From the cell containing the given text, extract its center point as (x, y) coordinate. 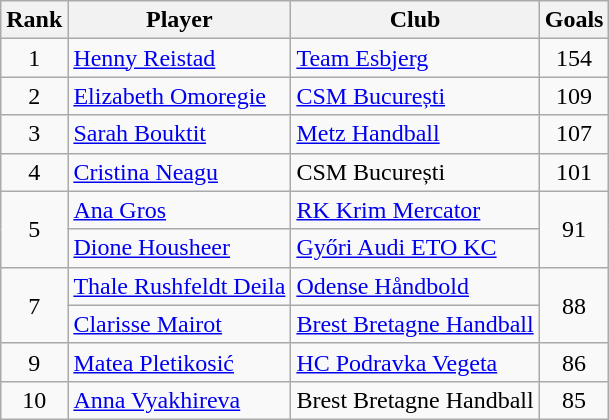
Henny Reistad (180, 58)
Clarisse Mairot (180, 324)
3 (34, 134)
Dione Housheer (180, 248)
101 (574, 172)
RK Krim Mercator (415, 210)
Club (415, 20)
10 (34, 400)
Rank (34, 20)
2 (34, 96)
4 (34, 172)
Matea Pletikosić (180, 362)
Elizabeth Omoregie (180, 96)
HC Podravka Vegeta (415, 362)
9 (34, 362)
107 (574, 134)
Odense Håndbold (415, 286)
Ana Gros (180, 210)
Metz Handball (415, 134)
Player (180, 20)
Thale Rushfeldt Deila (180, 286)
88 (574, 305)
154 (574, 58)
91 (574, 229)
86 (574, 362)
Team Esbjerg (415, 58)
Anna Vyakhireva (180, 400)
Goals (574, 20)
7 (34, 305)
109 (574, 96)
Sarah Bouktit (180, 134)
Győri Audi ETO KC (415, 248)
85 (574, 400)
1 (34, 58)
5 (34, 229)
Cristina Neagu (180, 172)
